Determine the [X, Y] coordinate at the center of the cell enclosing the given text.  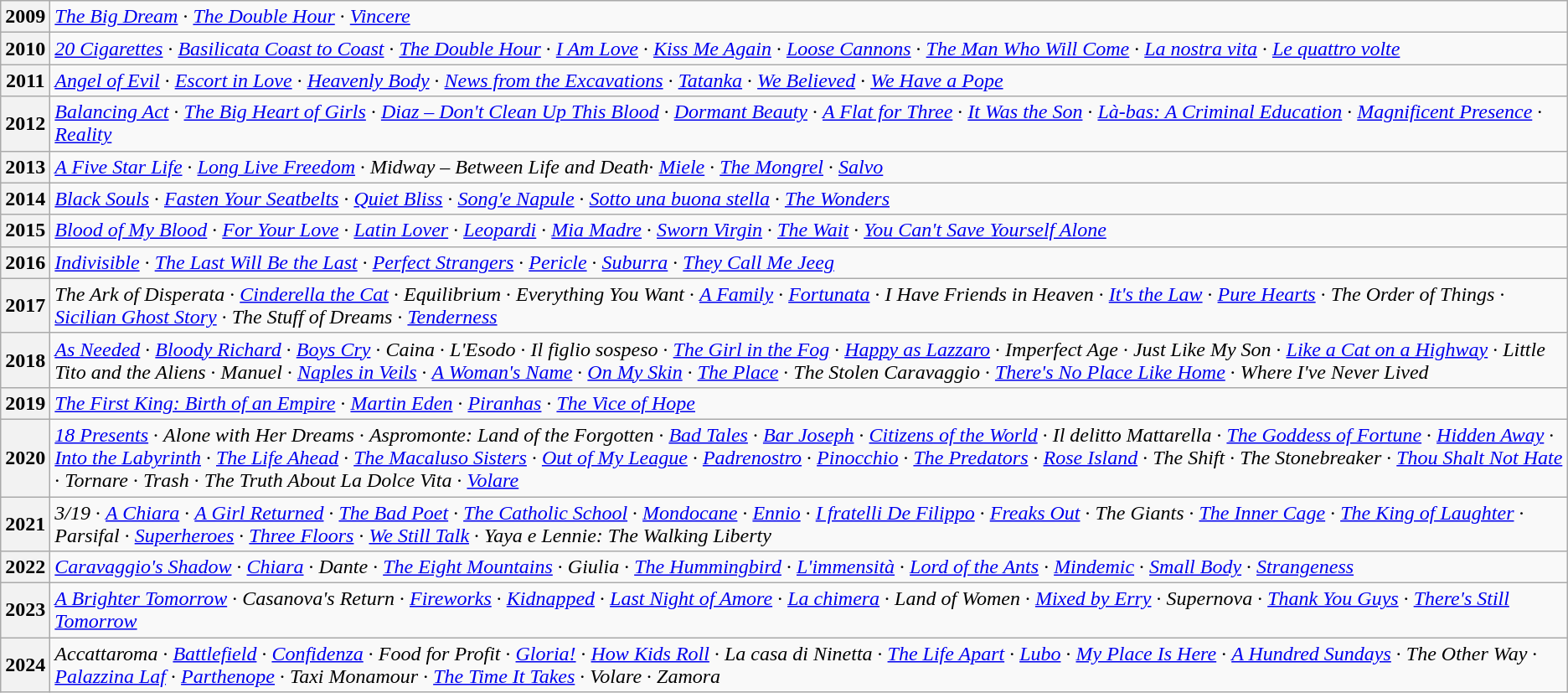
Angel of Evil · Escort in Love · Heavenly Body · News from the Excavations · Tatanka · We Believed · We Have a Pope [809, 80]
2012 [25, 124]
2015 [25, 230]
A Five Star Life · Long Live Freedom · Midway – Between Life and Death· Miele · The Mongrel · Salvo [809, 167]
2023 [25, 610]
2014 [25, 199]
Indivisible · The Last Will Be the Last · Perfect Strangers · Pericle · Suburra · They Call Me Jeeg [809, 262]
2010 [25, 49]
2017 [25, 305]
Blood of My Blood · For Your Love · Latin Lover · Leopardi · Mia Madre · Sworn Virgin · The Wait · You Can't Save Yourself Alone [809, 230]
2020 [25, 458]
2024 [25, 665]
2009 [25, 17]
The First King: Birth of an Empire · Martin Eden · Piranhas · The Vice of Hope [809, 403]
2018 [25, 360]
The Big Dream · The Double Hour · Vincere [809, 17]
Black Souls · Fasten Your Seatbelts · Quiet Bliss · Song'e Napule · Sotto una buona stella · The Wonders [809, 199]
2013 [25, 167]
2016 [25, 262]
2022 [25, 567]
2011 [25, 80]
2021 [25, 523]
2019 [25, 403]
